Search for the cell housing the specified text and yield its (x, y) center coordinate. 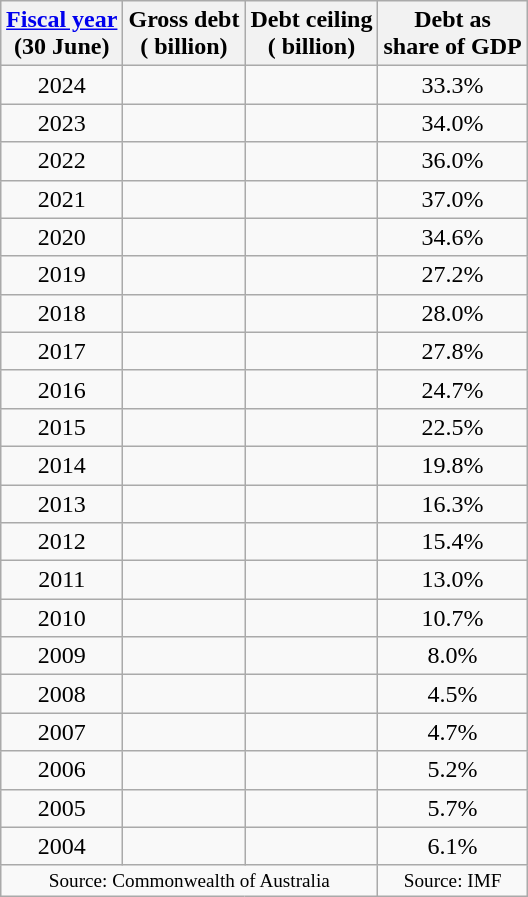
2019 (62, 275)
2005 (62, 808)
2018 (62, 313)
27.8% (452, 351)
2011 (62, 580)
2017 (62, 351)
2022 (62, 161)
36.0% (452, 161)
2013 (62, 503)
28.0% (452, 313)
5.2% (452, 770)
16.3% (452, 503)
2014 (62, 465)
8.0% (452, 656)
2016 (62, 389)
4.7% (452, 732)
2012 (62, 542)
2023 (62, 123)
19.8% (452, 465)
2020 (62, 237)
37.0% (452, 199)
2008 (62, 694)
2010 (62, 618)
24.7% (452, 389)
2021 (62, 199)
34.6% (452, 237)
Debt asshare of GDP (452, 34)
Debt ceiling( billion) (312, 34)
5.7% (452, 808)
Source: Commonwealth of Australia (190, 881)
2006 (62, 770)
27.2% (452, 275)
6.1% (452, 846)
Fiscal year(30 June) (62, 34)
2004 (62, 846)
10.7% (452, 618)
34.0% (452, 123)
22.5% (452, 427)
2007 (62, 732)
4.5% (452, 694)
15.4% (452, 542)
2015 (62, 427)
2024 (62, 85)
2009 (62, 656)
Source: IMF (452, 881)
Gross debt( billion) (184, 34)
13.0% (452, 580)
33.3% (452, 85)
